Capture the cell that displays the provided text and extract its (X, Y) central coordinate. 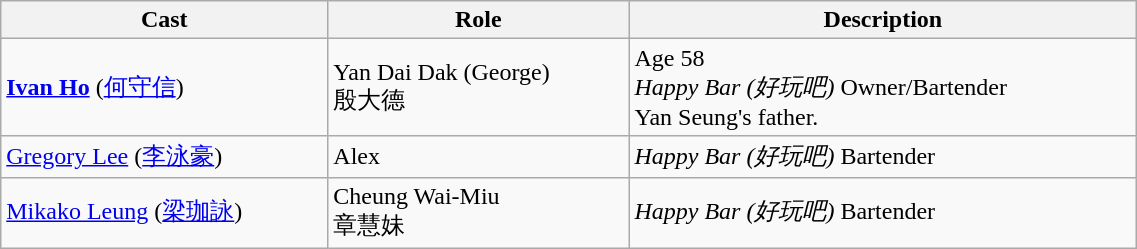
Yan Dai Dak (George) 殷大德 (478, 88)
Cheung Wai-Miu 章慧妹 (478, 213)
Ivan Ho (何守信) (164, 88)
Alex (478, 156)
Gregory Lee (李泳豪) (164, 156)
Mikako Leung (梁珈詠) (164, 213)
Cast (164, 20)
Description (883, 20)
Age 58Happy Bar (好玩吧) Owner/Bartender Yan Seung's father. (883, 88)
Role (478, 20)
